From the cell containing the given text, extract its center point as (x, y) coordinate. 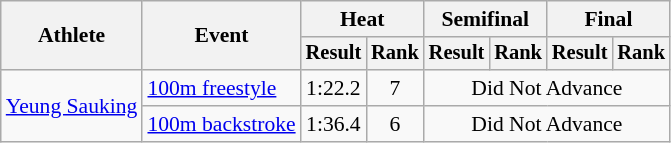
100m freestyle (221, 88)
6 (395, 124)
Semifinal (486, 19)
1:36.4 (334, 124)
Athlete (72, 36)
Yeung Sauking (72, 106)
7 (395, 88)
1:22.2 (334, 88)
Heat (362, 19)
Final (608, 19)
Event (221, 36)
100m backstroke (221, 124)
